Detect which cell encompasses the target text, then output its (x, y) center coordinate. 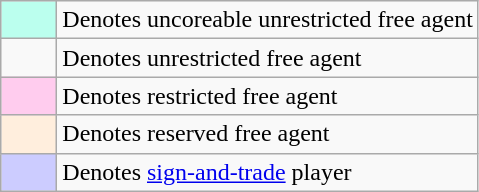
Denotes sign-and-trade player (268, 172)
Denotes restricted free agent (268, 96)
Denotes uncoreable unrestricted free agent (268, 20)
Denotes unrestricted free agent (268, 58)
Denotes reserved free agent (268, 134)
